For the text-containing cell, return its midpoint in [X, Y] coordinate format. 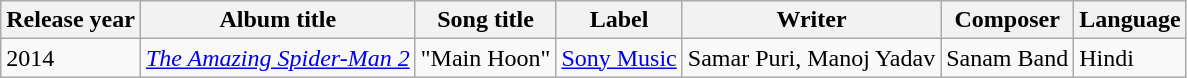
Sony Music [619, 58]
The Amazing Spider-Man 2 [278, 58]
Album title [278, 20]
Song title [486, 20]
"Main Hoon" [486, 58]
Hindi [1130, 58]
Release year [71, 20]
Composer [1008, 20]
Samar Puri, Manoj Yadav [811, 58]
Sanam Band [1008, 58]
Label [619, 20]
Writer [811, 20]
2014 [71, 58]
Language [1130, 20]
